Determine the [x, y] coordinate at the center of the cell enclosing the given text.  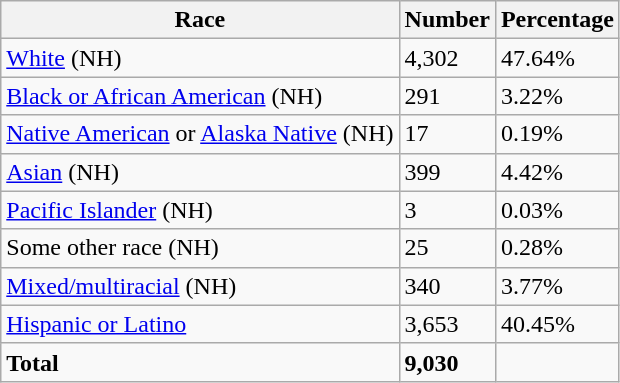
Asian (NH) [200, 172]
25 [447, 248]
399 [447, 172]
340 [447, 286]
291 [447, 96]
3 [447, 210]
Black or African American (NH) [200, 96]
9,030 [447, 362]
Mixed/multiracial (NH) [200, 286]
4,302 [447, 58]
47.64% [557, 58]
17 [447, 134]
4.42% [557, 172]
Hispanic or Latino [200, 324]
White (NH) [200, 58]
0.19% [557, 134]
Some other race (NH) [200, 248]
Native American or Alaska Native (NH) [200, 134]
Total [200, 362]
Race [200, 20]
0.03% [557, 210]
40.45% [557, 324]
3.22% [557, 96]
0.28% [557, 248]
Percentage [557, 20]
3.77% [557, 286]
Number [447, 20]
Pacific Islander (NH) [200, 210]
3,653 [447, 324]
